Search for the cell housing the specified text and yield its [x, y] center coordinate. 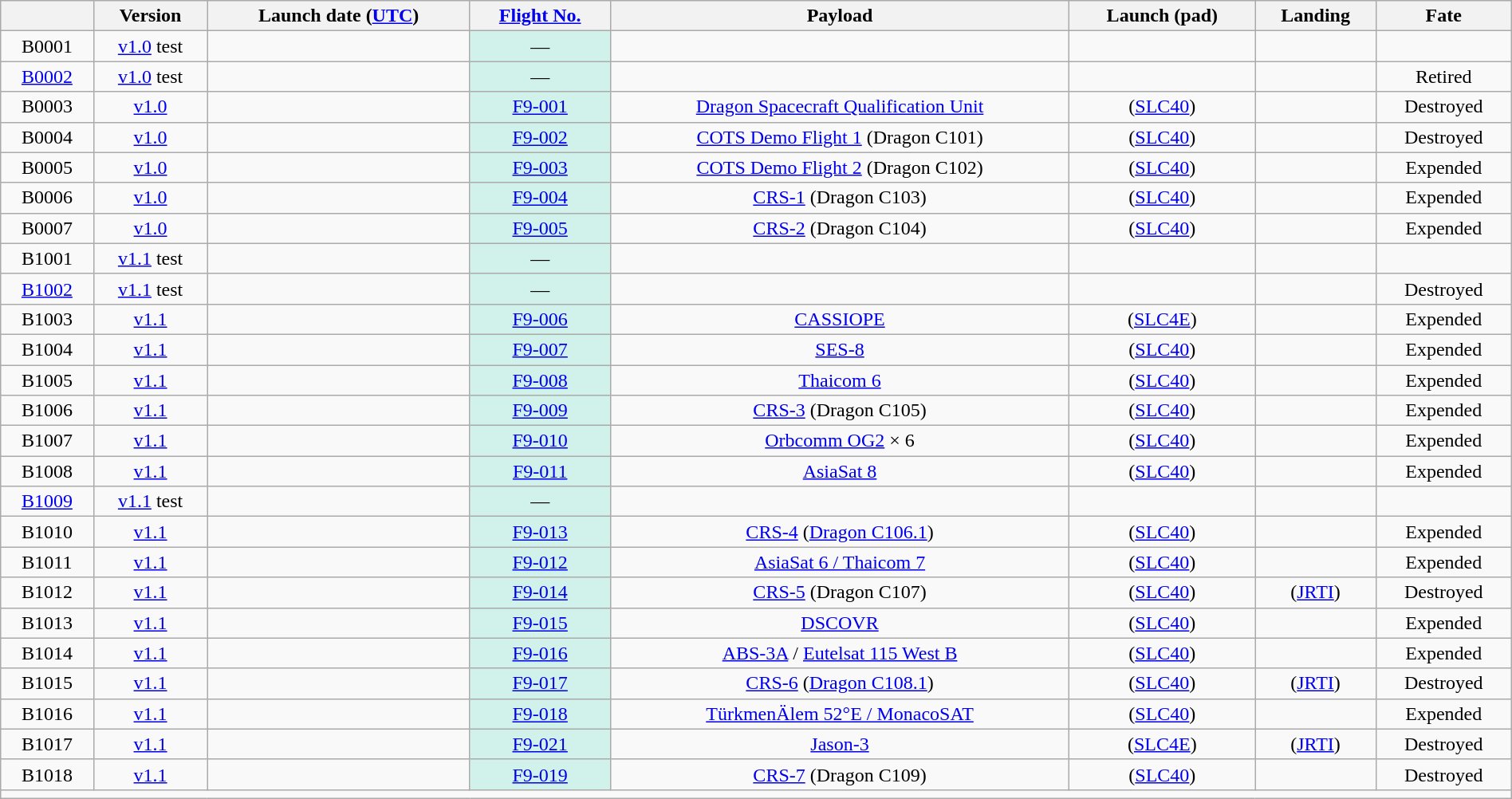
B1005 [47, 380]
Landing [1316, 16]
F9-006 [540, 319]
F9-011 [540, 471]
B1016 [47, 714]
B0004 [47, 137]
DSCOVR [840, 623]
Flight No. [540, 16]
CRS-5 (Dragon C107) [840, 592]
F9-018 [540, 714]
Launch (pad) [1163, 16]
B1001 [47, 258]
B1017 [47, 744]
F9-012 [540, 562]
CRS-4 (Dragon C106.1) [840, 532]
CRS-3 (Dragon C105) [840, 411]
B1018 [47, 774]
B0003 [47, 107]
F9-009 [540, 411]
F9-003 [540, 167]
B1006 [47, 411]
COTS Demo Flight 1 (Dragon C101) [840, 137]
COTS Demo Flight 2 (Dragon C102) [840, 167]
F9-016 [540, 653]
B1008 [47, 471]
F9-007 [540, 349]
Jason-3 [840, 744]
F9-015 [540, 623]
Launch date (UTC) [338, 16]
F9-008 [540, 380]
F9-001 [540, 107]
CRS-2 (Dragon C104) [840, 228]
Dragon Spacecraft Qualification Unit [840, 107]
B0002 [47, 77]
F9-004 [540, 198]
B1009 [47, 502]
B1004 [47, 349]
Retired [1443, 77]
CRS-1 (Dragon C103) [840, 198]
B0007 [47, 228]
B1011 [47, 562]
B1002 [47, 289]
F9-010 [540, 441]
ABS-3A / Eutelsat 115 West B [840, 653]
F9-019 [540, 774]
CRS-6 (Dragon C108.1) [840, 683]
CASSIOPE [840, 319]
B1003 [47, 319]
B0005 [47, 167]
SES-8 [840, 349]
TürkmenÄlem 52°E / MonacoSAT [840, 714]
B1012 [47, 592]
Payload [840, 16]
AsiaSat 6 / Thaicom 7 [840, 562]
F9-021 [540, 744]
Version [150, 16]
B1014 [47, 653]
B0001 [47, 46]
F9-014 [540, 592]
Thaicom 6 [840, 380]
Orbcomm OG2 × 6 [840, 441]
AsiaSat 8 [840, 471]
F9-017 [540, 683]
B1010 [47, 532]
F9-002 [540, 137]
B1013 [47, 623]
CRS-7 (Dragon C109) [840, 774]
F9-013 [540, 532]
B1007 [47, 441]
B0006 [47, 198]
Fate [1443, 16]
B1015 [47, 683]
F9-005 [540, 228]
